Search for the cell housing the specified text and yield its (X, Y) center coordinate. 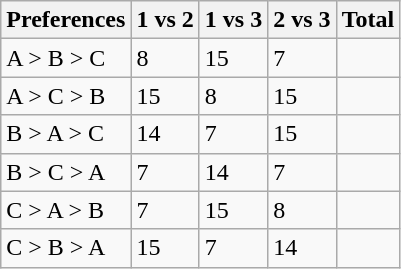
B > C > A (66, 172)
C > A > B (66, 210)
1 vs 3 (233, 20)
A > B > C (66, 58)
Preferences (66, 20)
B > A > C (66, 134)
2 vs 3 (302, 20)
C > B > A (66, 248)
Total (368, 20)
A > C > B (66, 96)
1 vs 2 (165, 20)
